Pinpoint the cell where the given text exists, returning its (x, y) midpoint coordinate. 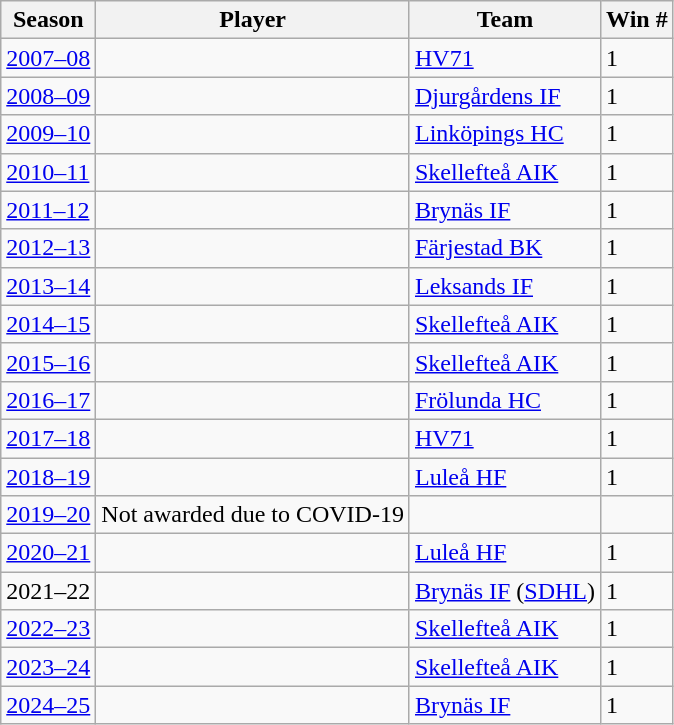
2012–13 (48, 248)
Season (48, 20)
2009–10 (48, 134)
2022–23 (48, 629)
Brynäs IF (SDHL) (504, 591)
Frölunda HC (504, 400)
2011–12 (48, 210)
Not awarded due to COVID-19 (253, 515)
2017–18 (48, 438)
2015–16 (48, 362)
2008–09 (48, 96)
2020–21 (48, 553)
2024–25 (48, 705)
2013–14 (48, 286)
2019–20 (48, 515)
2016–17 (48, 400)
2023–24 (48, 667)
Win # (638, 20)
2010–11 (48, 172)
2021–22 (48, 591)
2014–15 (48, 324)
Djurgårdens IF (504, 96)
Player (253, 20)
Linköpings HC (504, 134)
Leksands IF (504, 286)
Färjestad BK (504, 248)
2007–08 (48, 58)
2018–19 (48, 477)
Team (504, 20)
